For the text-containing cell, return its midpoint in (x, y) coordinate format. 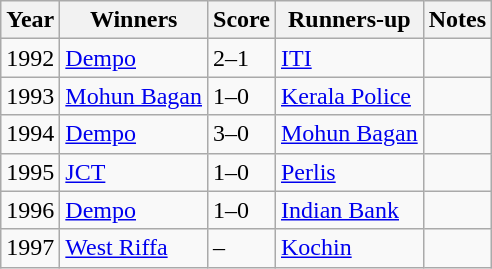
Kerala Police (349, 96)
1995 (30, 172)
2–1 (242, 58)
– (242, 248)
Winners (134, 20)
Perlis (349, 172)
1997 (30, 248)
Indian Bank (349, 210)
3–0 (242, 134)
1996 (30, 210)
Runners-up (349, 20)
Year (30, 20)
ITI (349, 58)
Notes (457, 20)
1992 (30, 58)
1993 (30, 96)
JCT (134, 172)
1994 (30, 134)
Kochin (349, 248)
Score (242, 20)
West Riffa (134, 248)
